Extract the (X, Y) coordinate from the center of the cell holding the provided text.  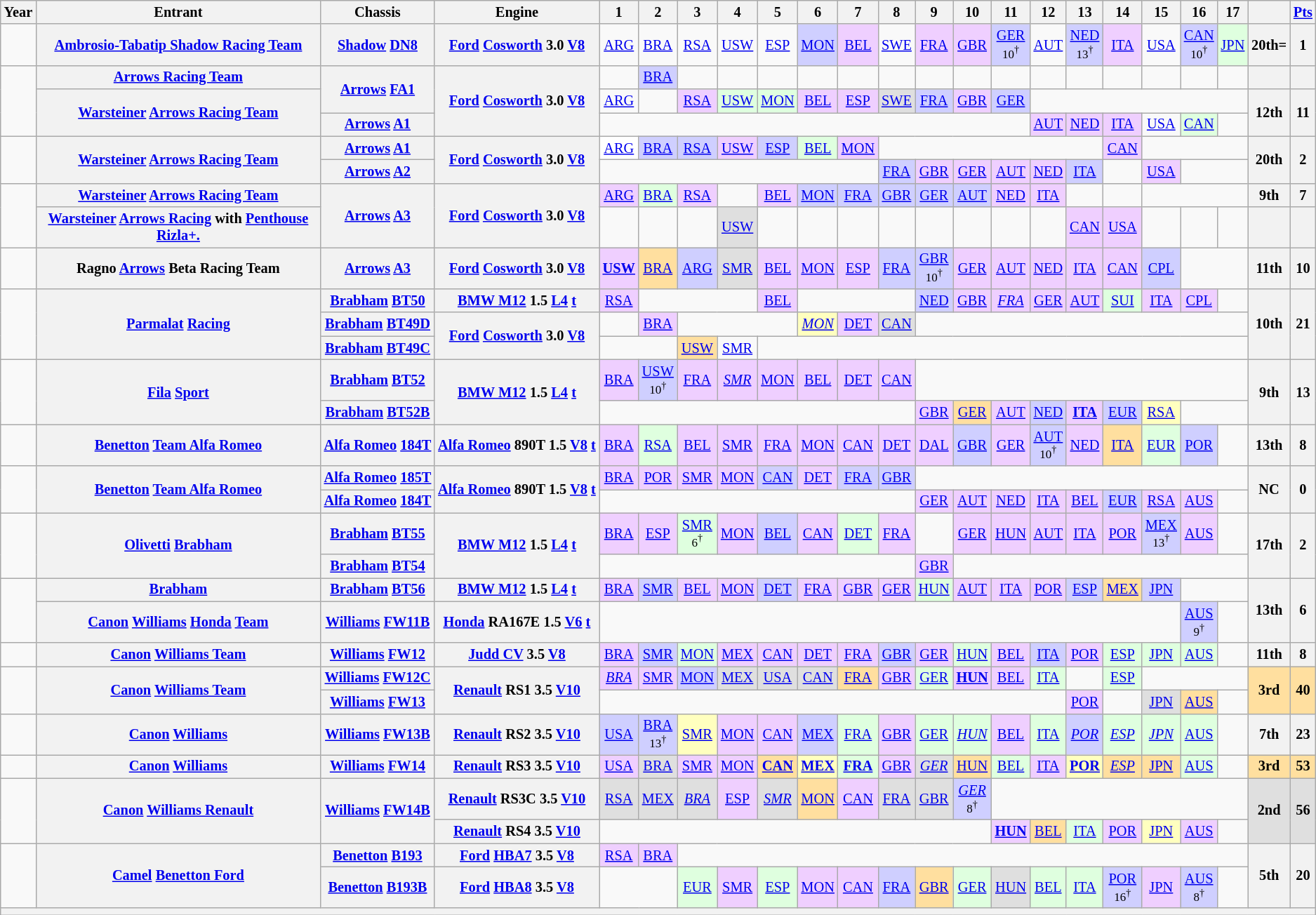
Brabham BT56 (378, 589)
16 (1199, 12)
Arrows A2 (378, 171)
Ford HBA8 3.5 V8 (517, 887)
5th (1269, 876)
BRA13† (658, 734)
5 (778, 12)
GBR10† (934, 268)
SMR6† (698, 533)
Brabham (178, 589)
POR16† (1123, 887)
Renault RS3C 3.5 V10 (517, 799)
Canon Williams Renault (178, 810)
Brabham BT54 (378, 566)
USW10† (658, 380)
Williams FW11B (378, 622)
Pts (1303, 12)
17th (1269, 545)
Ford HBA7 3.5 V8 (517, 855)
Williams FW13 (378, 702)
12 (1049, 12)
GER8† (973, 799)
7th (1269, 734)
12th (1269, 112)
Camel Benetton Ford (178, 876)
Judd CV 3.5 V8 (517, 655)
Honda RA167E 1.5 V6 t (517, 622)
53 (1303, 766)
56 (1303, 810)
Fila Sport (178, 392)
Parmalat Racing (178, 324)
Renault RS1 3.5 V10 (517, 689)
Alfa Romeo 185T (378, 477)
23 (1303, 734)
0 (1303, 488)
Brabham BT50 (378, 300)
4 (737, 12)
Warsteiner Arrows Racing with Penthouse Rizla+. (178, 227)
Olivetti Brabham (178, 545)
Williams FW14B (378, 810)
Brabham BT49D (378, 324)
Renault RS3 3.5 V10 (517, 766)
Chassis (378, 12)
SUI (1123, 300)
AUS8† (1199, 887)
20th (1269, 160)
Brabham BT52B (378, 413)
CAN10† (1199, 45)
Benetton B193 (378, 855)
15 (1161, 12)
Arrows Racing Team (178, 77)
Entrant (178, 12)
Arrows FA1 (378, 88)
Williams FW13B (378, 734)
21 (1303, 324)
14 (1123, 12)
Ambrosio-Tabatip Shadow Racing Team (178, 45)
Williams FW12 (378, 655)
Brabham BT52 (378, 380)
40 (1303, 689)
2nd (1269, 810)
20th= (1269, 45)
MEX13† (1161, 533)
20 (1303, 876)
Benetton B193B (378, 887)
GER10† (1011, 45)
Year (18, 12)
Canon Williams Honda Team (178, 622)
10th (1269, 324)
Ragno Arrows Beta Racing Team (178, 268)
Engine (517, 12)
Brabham BT55 (378, 533)
NED13† (1085, 45)
Williams FW14 (378, 766)
Brabham BT49C (378, 348)
Shadow DN8 (378, 45)
Williams FW12C (378, 678)
DAL (934, 445)
NC (1269, 488)
17 (1233, 12)
AUS9† (1199, 622)
Renault RS4 3.5 V10 (517, 831)
9 (934, 12)
AUT10† (1049, 445)
3 (698, 12)
Renault RS2 3.5 V10 (517, 734)
